Scan for the cell matching the given text and deliver its [x, y] coordinate at center. 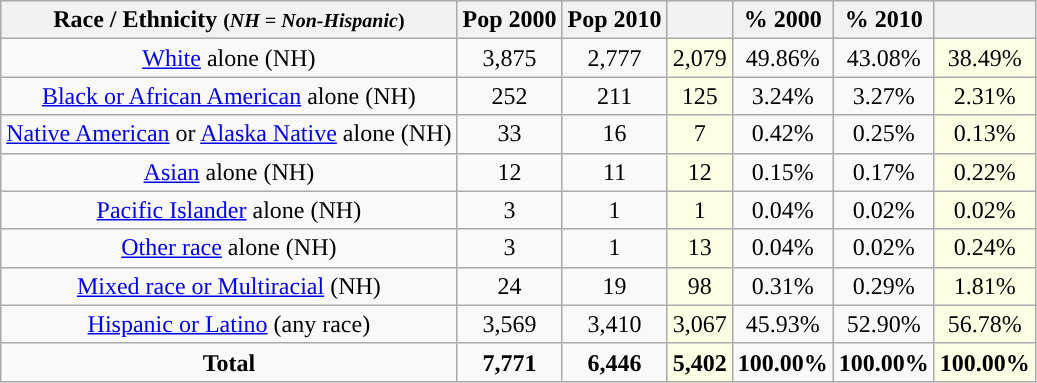
White alone (NH) [229, 58]
2,777 [614, 58]
0.15% [782, 172]
Race / Ethnicity (NH = Non-Hispanic) [229, 20]
Mixed race or Multiracial (NH) [229, 286]
0.31% [782, 286]
6,446 [614, 362]
5,402 [700, 362]
211 [614, 96]
Native American or Alaska Native alone (NH) [229, 134]
% 2010 [884, 20]
3.24% [782, 96]
45.93% [782, 324]
125 [700, 96]
Hispanic or Latino (any race) [229, 324]
38.49% [984, 58]
0.22% [984, 172]
% 2000 [782, 20]
24 [510, 286]
Pop 2010 [614, 20]
Total [229, 362]
49.86% [782, 58]
19 [614, 286]
0.13% [984, 134]
0.42% [782, 134]
52.90% [884, 324]
Black or African American alone (NH) [229, 96]
2,079 [700, 58]
0.29% [884, 286]
Pacific Islander alone (NH) [229, 210]
Other race alone (NH) [229, 248]
7,771 [510, 362]
7 [700, 134]
252 [510, 96]
33 [510, 134]
16 [614, 134]
Asian alone (NH) [229, 172]
43.08% [884, 58]
0.24% [984, 248]
3,569 [510, 324]
3,875 [510, 58]
13 [700, 248]
3,067 [700, 324]
0.17% [884, 172]
11 [614, 172]
2.31% [984, 96]
56.78% [984, 324]
3.27% [884, 96]
0.25% [884, 134]
1.81% [984, 286]
Pop 2000 [510, 20]
98 [700, 286]
3,410 [614, 324]
